Return the [X, Y] coordinate for the center point of the cell that contains the specified text.  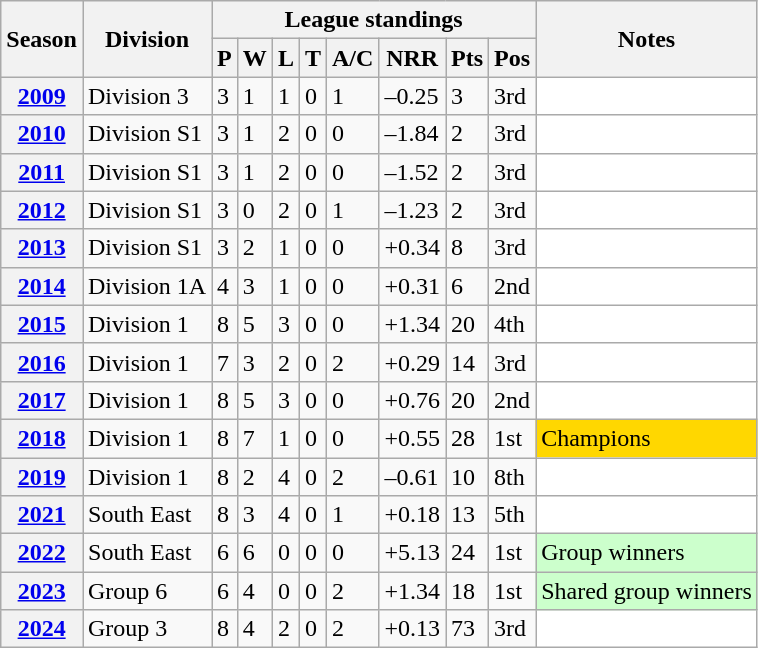
2009 [42, 96]
–1.52 [412, 172]
10 [468, 477]
W [254, 58]
–1.84 [412, 134]
Division 3 [146, 96]
2022 [42, 553]
A/C [353, 58]
5th [512, 515]
Group 3 [146, 629]
Group winners [647, 553]
2019 [42, 477]
Notes [647, 39]
+0.34 [412, 248]
73 [468, 629]
14 [468, 362]
2024 [42, 629]
+0.76 [412, 400]
Champions [647, 438]
2017 [42, 400]
P [225, 58]
+5.13 [412, 553]
2016 [42, 362]
2021 [42, 515]
2015 [42, 324]
2013 [42, 248]
Group 6 [146, 591]
24 [468, 553]
+0.13 [412, 629]
–0.25 [412, 96]
+0.55 [412, 438]
–1.23 [412, 210]
+0.29 [412, 362]
+0.18 [412, 515]
8th [512, 477]
Division 1A [146, 286]
2014 [42, 286]
T [312, 58]
Season [42, 39]
18 [468, 591]
28 [468, 438]
2010 [42, 134]
2018 [42, 438]
13 [468, 515]
Division [146, 39]
4th [512, 324]
2012 [42, 210]
2023 [42, 591]
NRR [412, 58]
+0.31 [412, 286]
Shared group winners [647, 591]
2011 [42, 172]
L [286, 58]
Pts [468, 58]
–0.61 [412, 477]
Pos [512, 58]
League standings [374, 20]
